Find where the given text appears and provide that cell's center as (x, y) coordinate. 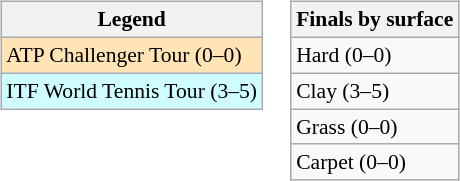
Finals by surface (374, 20)
Grass (0–0) (374, 127)
ATP Challenger Tour (0–0) (132, 55)
Legend (132, 20)
Clay (3–5) (374, 91)
Carpet (0–0) (374, 162)
Hard (0–0) (374, 55)
ITF World Tennis Tour (3–5) (132, 91)
